Detect which cell encompasses the target text, then output its [x, y] center coordinate. 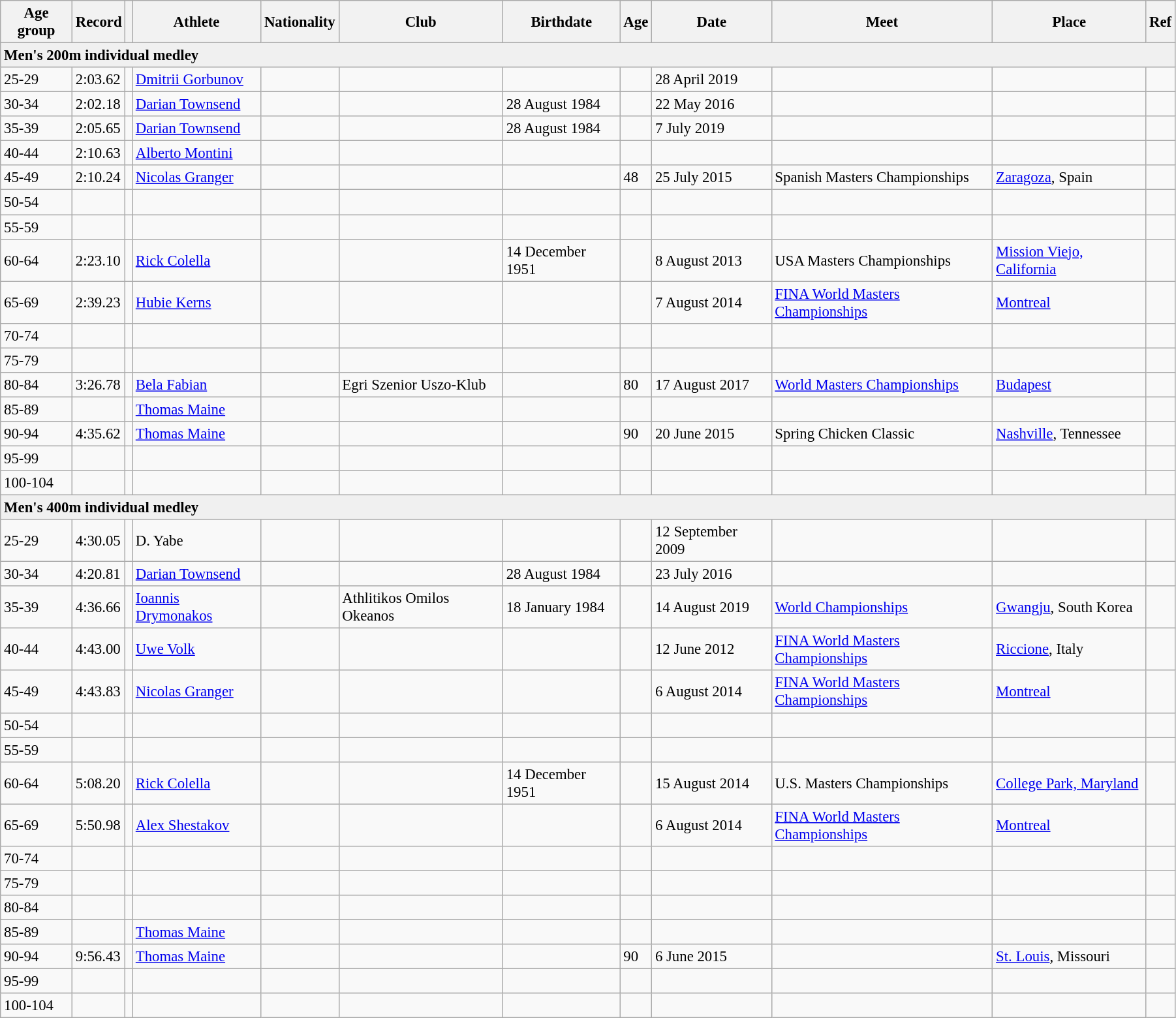
Uwe Volk [196, 650]
St. Louis, Missouri [1069, 957]
Dmitrii Gorbunov [196, 80]
7 July 2019 [711, 129]
World Championships [882, 607]
USA Masters Championships [882, 260]
2:02.18 [98, 104]
Egri Szenior Uszo-Klub [420, 385]
Zaragoza, Spain [1069, 178]
Club [420, 22]
Ioannis Drymonakos [196, 607]
12 September 2009 [711, 540]
25 July 2015 [711, 178]
Gwangju, South Korea [1069, 607]
Men's 200m individual medley [588, 55]
Bela Fabian [196, 385]
Spanish Masters Championships [882, 178]
28 April 2019 [711, 80]
23 July 2016 [711, 574]
8 August 2013 [711, 260]
22 May 2016 [711, 104]
Men's 400m individual medley [588, 508]
Budapest [1069, 385]
Athlete [196, 22]
4:43.83 [98, 692]
Athlitikos Omilos Okeanos [420, 607]
Age group [37, 22]
2:23.10 [98, 260]
7 August 2014 [711, 303]
2:05.65 [98, 129]
Birthdate [561, 22]
Age [636, 22]
5:50.98 [98, 825]
6 June 2015 [711, 957]
12 June 2012 [711, 650]
Riccione, Italy [1069, 650]
Spring Chicken Classic [882, 434]
14 August 2019 [711, 607]
Alex Shestakov [196, 825]
48 [636, 178]
College Park, Maryland [1069, 783]
2:10.63 [98, 153]
4:30.05 [98, 540]
World Masters Championships [882, 385]
17 August 2017 [711, 385]
5:08.20 [98, 783]
Meet [882, 22]
2:03.62 [98, 80]
Nationality [300, 22]
Ref [1160, 22]
Hubie Kerns [196, 303]
4:36.66 [98, 607]
Mission Viejo, California [1069, 260]
2:10.24 [98, 178]
80 [636, 385]
15 August 2014 [711, 783]
U.S. Masters Championships [882, 783]
2:39.23 [98, 303]
4:43.00 [98, 650]
Nashville, Tennessee [1069, 434]
9:56.43 [98, 957]
4:35.62 [98, 434]
Alberto Montini [196, 153]
4:20.81 [98, 574]
18 January 1984 [561, 607]
20 June 2015 [711, 434]
Date [711, 22]
Record [98, 22]
3:26.78 [98, 385]
D. Yabe [196, 540]
Place [1069, 22]
